Scan for the cell matching the given text and deliver its (X, Y) coordinate at center. 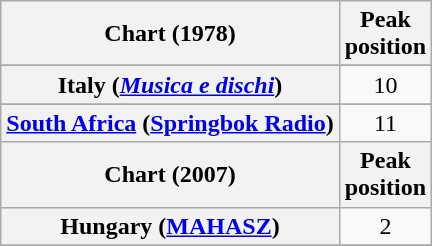
Italy (Musica e dischi) (170, 85)
Hungary (MAHASZ) (170, 226)
Chart (1978) (170, 34)
2 (385, 226)
Chart (2007) (170, 174)
11 (385, 123)
South Africa (Springbok Radio) (170, 123)
10 (385, 85)
